Detect which cell encompasses the target text, then output its (X, Y) center coordinate. 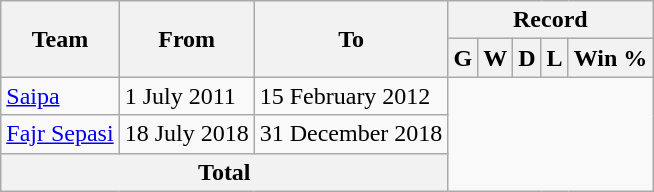
Record (550, 20)
Fajr Sepasi (60, 134)
W (496, 58)
D (527, 58)
Win % (610, 58)
15 February 2012 (351, 96)
From (186, 39)
L (554, 58)
18 July 2018 (186, 134)
Total (224, 172)
Saipa (60, 96)
Team (60, 39)
1 July 2011 (186, 96)
G (463, 58)
31 December 2018 (351, 134)
To (351, 39)
